Locate the cell with the specified text and output its [X, Y] center coordinate. 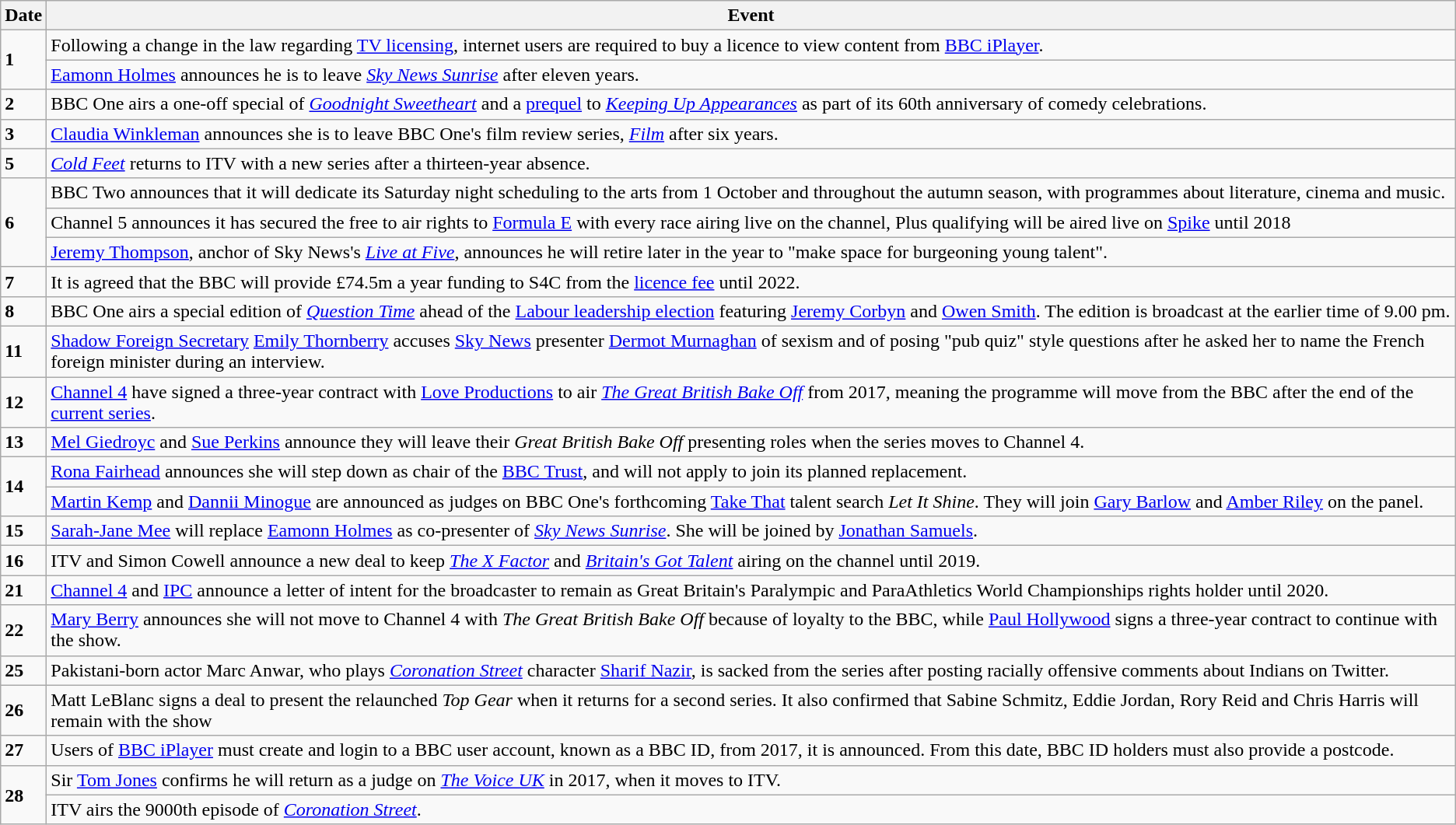
Sarah-Jane Mee will replace Eamonn Holmes as co-presenter of Sky News Sunrise. She will be joined by Jonathan Samuels. [751, 531]
ITV and Simon Cowell announce a new deal to keep The X Factor and Britain's Got Talent airing on the channel until 2019. [751, 561]
3 [23, 134]
Claudia Winkleman announces she is to leave BBC One's film review series, Film after six years. [751, 134]
2 [23, 104]
11 [23, 351]
8 [23, 311]
Eamonn Holmes announces he is to leave Sky News Sunrise after eleven years. [751, 75]
1 [23, 60]
6 [23, 222]
Event [751, 16]
It is agreed that the BBC will provide £74.5m a year funding to S4C from the licence fee until 2022. [751, 281]
7 [23, 281]
Sir Tom Jones confirms he will return as a judge on The Voice UK in 2017, when it moves to ITV. [751, 780]
22 [23, 630]
ITV airs the 9000th episode of Coronation Street. [751, 809]
25 [23, 670]
Jeremy Thompson, anchor of Sky News's Live at Five, announces he will retire later in the year to "make space for burgeoning young talent". [751, 252]
26 [23, 711]
Mel Giedroyc and Sue Perkins announce they will leave their Great British Bake Off presenting roles when the series moves to Channel 4. [751, 442]
21 [23, 590]
5 [23, 163]
Following a change in the law regarding TV licensing, internet users are required to buy a licence to view content from BBC iPlayer. [751, 45]
Cold Feet returns to ITV with a new series after a thirteen-year absence. [751, 163]
27 [23, 750]
16 [23, 561]
12 [23, 401]
Rona Fairhead announces she will step down as chair of the BBC Trust, and will not apply to join its planned replacement. [751, 472]
15 [23, 531]
13 [23, 442]
Date [23, 16]
14 [23, 487]
28 [23, 795]
